Provide the [x, y] coordinate of the cell's center where the given text is located.  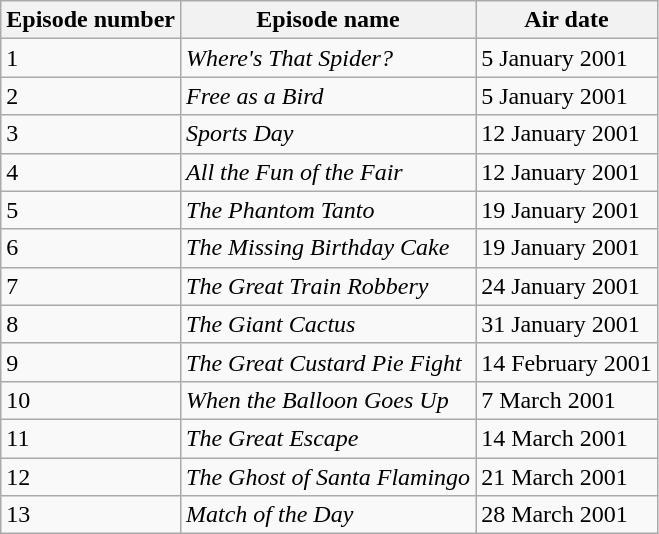
Air date [567, 20]
The Phantom Tanto [328, 210]
Episode number [91, 20]
21 March 2001 [567, 477]
28 March 2001 [567, 515]
1 [91, 58]
24 January 2001 [567, 286]
The Great Escape [328, 438]
The Great Custard Pie Fight [328, 362]
The Giant Cactus [328, 324]
14 February 2001 [567, 362]
9 [91, 362]
14 March 2001 [567, 438]
The Missing Birthday Cake [328, 248]
3 [91, 134]
4 [91, 172]
2 [91, 96]
10 [91, 400]
8 [91, 324]
12 [91, 477]
7 [91, 286]
Episode name [328, 20]
31 January 2001 [567, 324]
Match of the Day [328, 515]
When the Balloon Goes Up [328, 400]
Where's That Spider? [328, 58]
Sports Day [328, 134]
5 [91, 210]
The Great Train Robbery [328, 286]
Free as a Bird [328, 96]
6 [91, 248]
7 March 2001 [567, 400]
13 [91, 515]
All the Fun of the Fair [328, 172]
The Ghost of Santa Flamingo [328, 477]
11 [91, 438]
